Identify which cell holds the provided text, then report its (x, y) central coordinate. 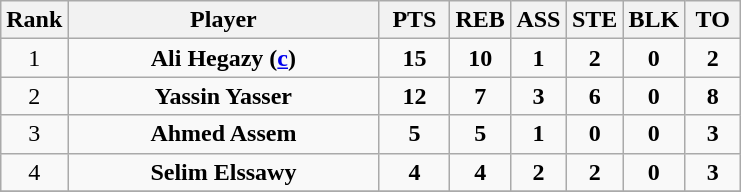
12 (414, 96)
REB (480, 20)
Yassin Yasser (224, 96)
Rank (34, 20)
8 (713, 96)
7 (480, 96)
Ali Hegazy (c) (224, 58)
PTS (414, 20)
10 (480, 58)
BLK (654, 20)
TO (713, 20)
Ahmed Assem (224, 134)
6 (594, 96)
Selim Elssawy (224, 172)
15 (414, 58)
STE (594, 20)
Player (224, 20)
ASS (538, 20)
